From the cell containing the given text, extract its center point as (X, Y) coordinate. 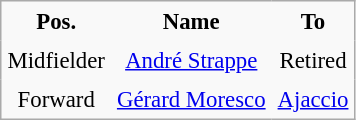
To (314, 21)
Ajaccio (314, 100)
Retired (314, 60)
Pos. (56, 21)
Name (192, 21)
André Strappe (192, 60)
Forward (56, 100)
Gérard Moresco (192, 100)
Midfielder (56, 60)
